Scan for the cell matching the given text and deliver its (x, y) coordinate at center. 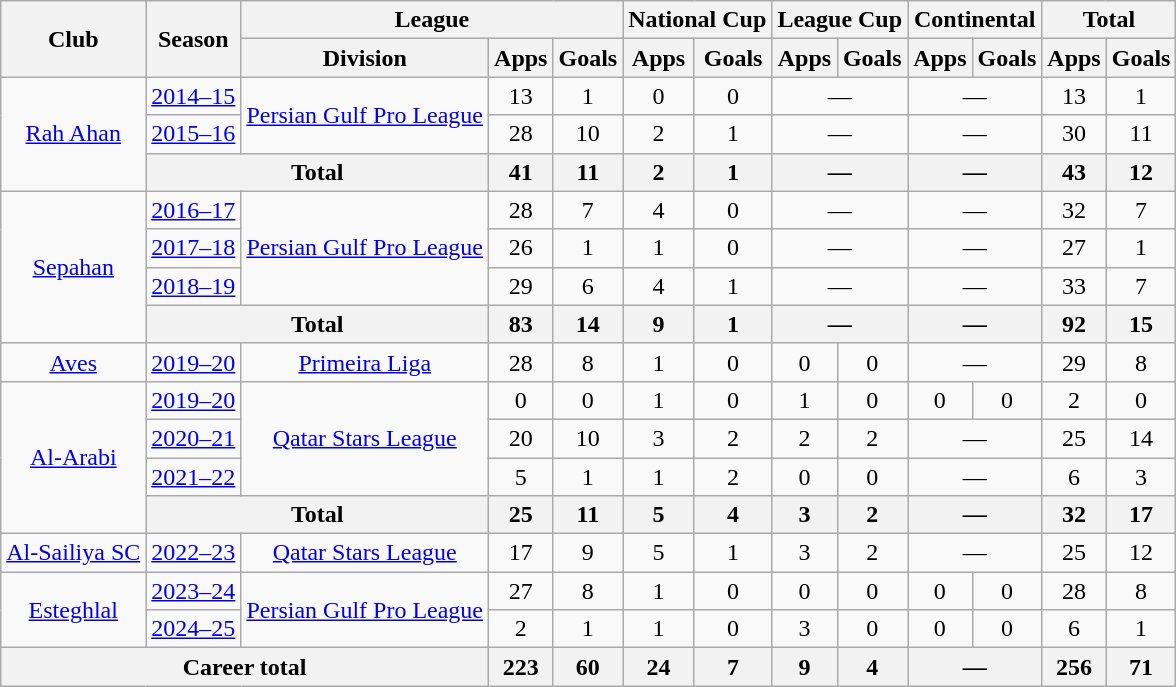
Primeira Liga (365, 362)
223 (521, 667)
Al-Arabi (74, 457)
2016–17 (194, 210)
2022–23 (194, 553)
2017–18 (194, 248)
League (432, 20)
League Cup (840, 20)
2021–22 (194, 477)
2020–21 (194, 438)
41 (521, 172)
71 (1141, 667)
2015–16 (194, 134)
256 (1074, 667)
2014–15 (194, 96)
24 (659, 667)
83 (521, 324)
33 (1074, 286)
2023–24 (194, 591)
National Cup (698, 20)
Al-Sailiya SC (74, 553)
2018–19 (194, 286)
92 (1074, 324)
Career total (245, 667)
2024–25 (194, 629)
20 (521, 438)
Sepahan (74, 267)
Division (365, 58)
Continental (975, 20)
Esteghlal (74, 610)
Rah Ahan (74, 134)
15 (1141, 324)
60 (588, 667)
43 (1074, 172)
Club (74, 39)
30 (1074, 134)
Season (194, 39)
Aves (74, 362)
26 (521, 248)
